Capture the cell that displays the provided text and extract its [x, y] central coordinate. 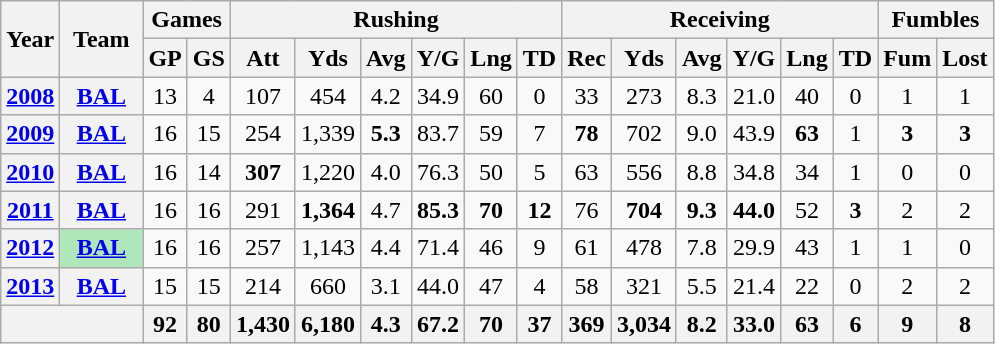
29.9 [754, 248]
37 [539, 324]
5 [539, 172]
7 [539, 134]
Team [102, 39]
GP [165, 58]
Receiving [720, 20]
52 [807, 210]
4.7 [386, 210]
12 [539, 210]
Rec [587, 58]
4.0 [386, 172]
4.4 [386, 248]
Lost [965, 58]
8.8 [702, 172]
85.3 [438, 210]
9.0 [702, 134]
1,430 [262, 324]
2008 [30, 96]
46 [491, 248]
3,034 [644, 324]
2011 [30, 210]
59 [491, 134]
291 [262, 210]
22 [807, 286]
4.2 [386, 96]
6,180 [328, 324]
254 [262, 134]
40 [807, 96]
8 [965, 324]
14 [208, 172]
307 [262, 172]
Att [262, 58]
2010 [30, 172]
Year [30, 39]
107 [262, 96]
61 [587, 248]
76 [587, 210]
13 [165, 96]
6 [855, 324]
1,339 [328, 134]
8.2 [702, 324]
556 [644, 172]
43 [807, 248]
2009 [30, 134]
1,364 [328, 210]
1,220 [328, 172]
5.3 [386, 134]
Fum [908, 58]
58 [587, 286]
4.3 [386, 324]
43.9 [754, 134]
92 [165, 324]
34.9 [438, 96]
33.0 [754, 324]
704 [644, 210]
50 [491, 172]
67.2 [438, 324]
60 [491, 96]
702 [644, 134]
257 [262, 248]
9.3 [702, 210]
71.4 [438, 248]
80 [208, 324]
2013 [30, 286]
478 [644, 248]
1,143 [328, 248]
273 [644, 96]
454 [328, 96]
8.3 [702, 96]
369 [587, 324]
33 [587, 96]
321 [644, 286]
76.3 [438, 172]
Games [186, 20]
660 [328, 286]
83.7 [438, 134]
7.8 [702, 248]
47 [491, 286]
34.8 [754, 172]
GS [208, 58]
5.5 [702, 286]
21.4 [754, 286]
Rushing [396, 20]
214 [262, 286]
Fumbles [936, 20]
3.1 [386, 286]
21.0 [754, 96]
78 [587, 134]
2012 [30, 248]
34 [807, 172]
